For the text-containing cell, return its midpoint in [X, Y] coordinate format. 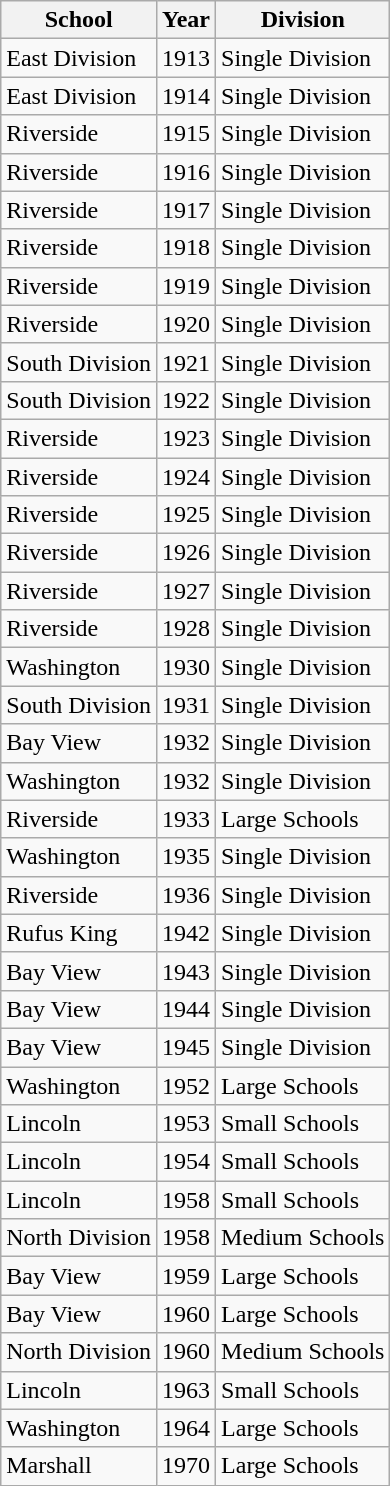
1918 [186, 248]
1953 [186, 1124]
1915 [186, 134]
1927 [186, 591]
1913 [186, 58]
1936 [186, 895]
1942 [186, 933]
1919 [186, 286]
1916 [186, 172]
1970 [186, 1466]
1923 [186, 438]
1931 [186, 705]
School [79, 20]
1930 [186, 667]
1920 [186, 324]
1922 [186, 400]
1952 [186, 1085]
1933 [186, 819]
1935 [186, 857]
1964 [186, 1428]
1943 [186, 971]
1959 [186, 1276]
1963 [186, 1390]
Rufus King [79, 933]
1945 [186, 1047]
1928 [186, 629]
1917 [186, 210]
1924 [186, 477]
1914 [186, 96]
Marshall [79, 1466]
1954 [186, 1162]
1926 [186, 553]
1944 [186, 1009]
Division [303, 20]
1925 [186, 515]
Year [186, 20]
1921 [186, 362]
